Find where the given text appears and provide that cell's center as (x, y) coordinate. 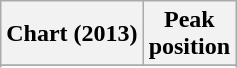
Peakposition (189, 34)
Chart (2013) (72, 34)
